Capture the cell that displays the provided text and extract its (X, Y) central coordinate. 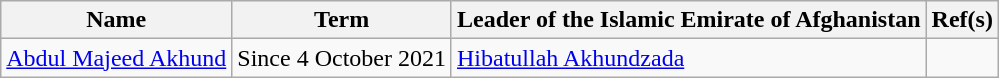
Term (342, 20)
Abdul Majeed Akhund (116, 58)
Ref(s) (962, 20)
Name (116, 20)
Since 4 October 2021 (342, 58)
Leader of the Islamic Emirate of Afghanistan (688, 20)
Hibatullah Akhundzada (688, 58)
